Output the [X, Y] coordinate of the center of the cell containing the given text.  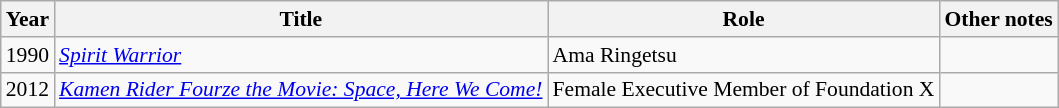
Female Executive Member of Foundation X [744, 90]
Title [300, 19]
Year [28, 19]
Spirit Warrior [300, 55]
Other notes [999, 19]
1990 [28, 55]
Kamen Rider Fourze the Movie: Space, Here We Come! [300, 90]
Role [744, 19]
2012 [28, 90]
Ama Ringetsu [744, 55]
